Search for the cell housing the specified text and yield its (X, Y) center coordinate. 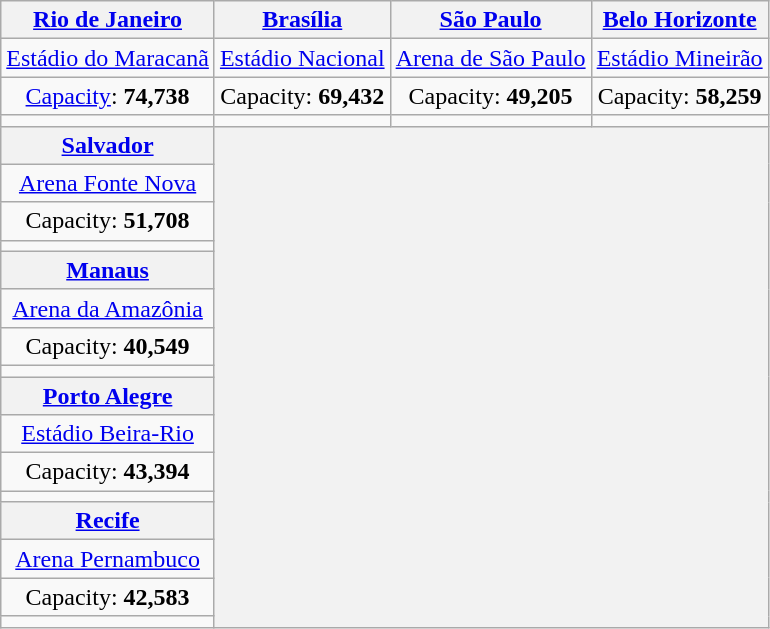
Arena da Amazônia (108, 308)
Arena Pernambuco (108, 559)
Salvador (108, 145)
Capacity: 43,394 (108, 472)
Porto Alegre (108, 395)
Capacity: 69,432 (302, 96)
Capacity: 51,708 (108, 221)
Capacity: 42,583 (108, 597)
São Paulo (490, 20)
Capacity: 40,549 (108, 346)
Estádio do Maracanã (108, 58)
Brasília (302, 20)
Capacity: 49,205 (490, 96)
Capacity: 74,738 (108, 96)
Estádio Beira-Rio (108, 434)
Arena Fonte Nova (108, 183)
Belo Horizonte (680, 20)
Capacity: 58,259 (680, 96)
Estádio Mineirão (680, 58)
Estádio Nacional (302, 58)
Rio de Janeiro (108, 20)
Manaus (108, 270)
Recife (108, 521)
Arena de São Paulo (490, 58)
